Detect which cell encompasses the target text, then output its (X, Y) center coordinate. 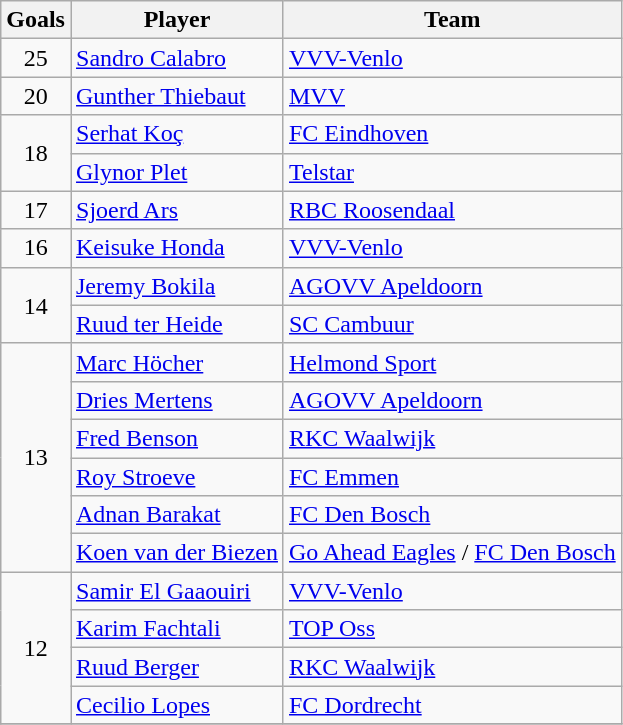
Samir El Gaaouiri (176, 591)
Helmond Sport (452, 362)
Goals (36, 20)
RBC Roosendaal (452, 210)
13 (36, 457)
FC Den Bosch (452, 515)
Jeremy Bokila (176, 286)
Glynor Plet (176, 172)
Team (452, 20)
Keisuke Honda (176, 248)
SC Cambuur (452, 324)
Cecilio Lopes (176, 705)
Ruud Berger (176, 667)
Telstar (452, 172)
14 (36, 305)
17 (36, 210)
Adnan Barakat (176, 515)
Dries Mertens (176, 400)
TOP Oss (452, 629)
Roy Stroeve (176, 477)
FC Emmen (452, 477)
Serhat Koç (176, 134)
Koen van der Biezen (176, 553)
Gunther Thiebaut (176, 96)
Go Ahead Eagles / FC Den Bosch (452, 553)
Ruud ter Heide (176, 324)
Sjoerd Ars (176, 210)
FC Dordrecht (452, 705)
12 (36, 648)
18 (36, 153)
16 (36, 248)
FC Eindhoven (452, 134)
MVV (452, 96)
Karim Fachtali (176, 629)
Sandro Calabro (176, 58)
20 (36, 96)
Fred Benson (176, 438)
Marc Höcher (176, 362)
25 (36, 58)
Player (176, 20)
